Extract the (X, Y) coordinate from the center of the cell holding the provided text.  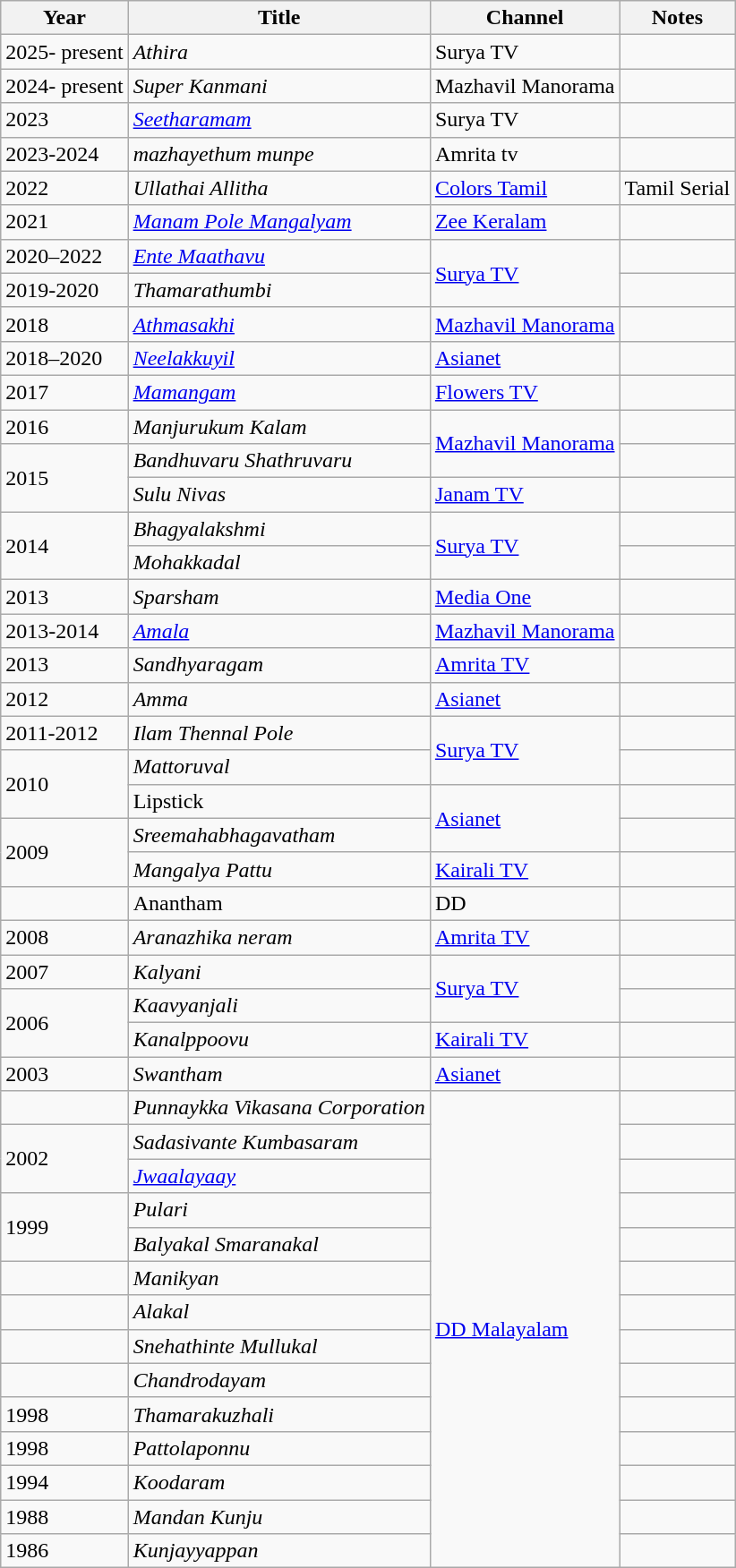
Koodaram (279, 1482)
DD (525, 903)
Amrita tv (525, 154)
Balyakal Smaranakal (279, 1244)
2025- present (64, 52)
Manikyan (279, 1278)
2006 (64, 1023)
Ullathai Allitha (279, 188)
2019-2020 (64, 290)
Ilam Thennal Pole (279, 733)
2014 (64, 546)
2018 (64, 324)
Jwaalayaay (279, 1176)
2012 (64, 699)
Janam TV (525, 495)
1988 (64, 1517)
2024- present (64, 86)
Mangalya Pattu (279, 869)
2008 (64, 937)
Kanalppoovu (279, 1040)
Sreemahabhagavatham (279, 835)
2009 (64, 852)
Alakal (279, 1312)
Athira (279, 52)
2011-2012 (64, 733)
2018–2020 (64, 358)
1999 (64, 1227)
Sulu Nivas (279, 495)
Pulari (279, 1210)
2007 (64, 971)
2021 (64, 222)
1986 (64, 1551)
Sandhyaragam (279, 665)
Thamarakuzhali (279, 1414)
2022 (64, 188)
2002 (64, 1159)
2023 (64, 120)
Athmasakhi (279, 324)
Punnaykka Vikasana Corporation (279, 1108)
Snehathinte Mullukal (279, 1346)
Swantham (279, 1074)
Bandhuvaru Shathruvaru (279, 461)
Aranazhika neram (279, 937)
Ente Maathavu (279, 256)
Anantham (279, 903)
2023-2024 (64, 154)
Sparsham (279, 597)
Kaavyanjali (279, 1006)
Mandan Kunju (279, 1517)
Thamarathumbi (279, 290)
2017 (64, 392)
1994 (64, 1482)
Manam Pole Mangalyam (279, 222)
2020–2022 (64, 256)
Seetharamam (279, 120)
2016 (64, 427)
Sadasivante Kumbasaram (279, 1142)
Kalyani (279, 971)
mazhayethum munpe (279, 154)
DD Malayalam (525, 1330)
Chandrodayam (279, 1380)
Colors Tamil (525, 188)
Mattoruval (279, 767)
Super Kanmani (279, 86)
Manjurukum Kalam (279, 427)
Pattolaponnu (279, 1448)
Amma (279, 699)
Neelakkuyil (279, 358)
Amala (279, 631)
Mamangam (279, 392)
2003 (64, 1074)
Channel (525, 18)
Flowers TV (525, 392)
Year (64, 18)
Lipstick (279, 801)
Tamil Serial (677, 188)
2013-2014 (64, 631)
2015 (64, 478)
Title (279, 18)
Zee Keralam (525, 222)
2010 (64, 784)
Bhagyalakshmi (279, 529)
Kunjayyappan (279, 1551)
Notes (677, 18)
Media One (525, 597)
Mohakkadal (279, 563)
